Locate the cell with the specified text and output its (x, y) center coordinate. 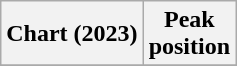
Chart (2023) (72, 34)
Peakposition (189, 34)
